Capture the cell that displays the provided text and extract its [X, Y] central coordinate. 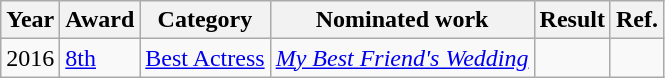
Year [30, 20]
Best Actress [205, 58]
Category [205, 20]
Result [572, 20]
2016 [30, 58]
Ref. [636, 20]
8th [100, 58]
Nominated work [402, 20]
My Best Friend's Wedding [402, 58]
Award [100, 20]
